Search for the cell housing the specified text and yield its (X, Y) center coordinate. 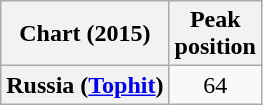
Peakposition (215, 34)
Russia (Tophit) (85, 85)
Chart (2015) (85, 34)
64 (215, 85)
